Provide the (x, y) coordinate of the cell's center where the given text is located.  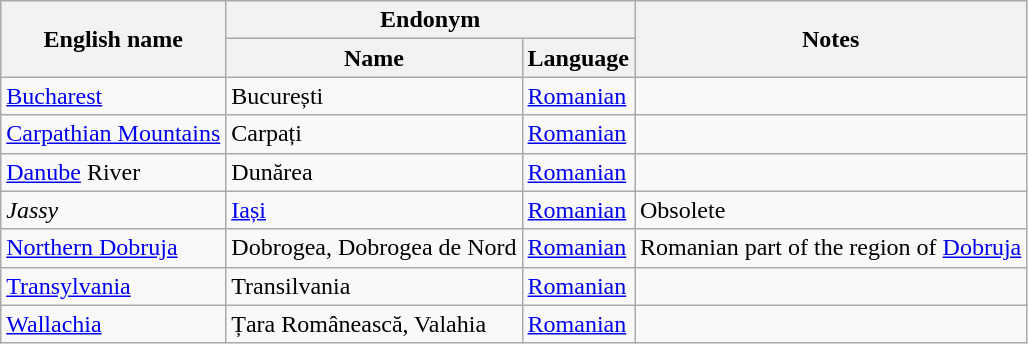
Obsolete (830, 210)
Wallachia (114, 324)
București (374, 96)
Name (374, 58)
Țara Românească, Valahia (374, 324)
Transylvania (114, 286)
Jassy (114, 210)
Carpați (374, 134)
Romanian part of the region of Dobruja (830, 248)
Dobrogea, Dobrogea de Nord (374, 248)
Notes (830, 39)
Bucharest (114, 96)
Dunărea (374, 172)
Carpathian Mountains (114, 134)
Northern Dobruja (114, 248)
Transilvania (374, 286)
Endonym (430, 20)
Danube River (114, 172)
Language (578, 58)
English name (114, 39)
Iași (374, 210)
